Identify which cell holds the provided text, then report its (X, Y) central coordinate. 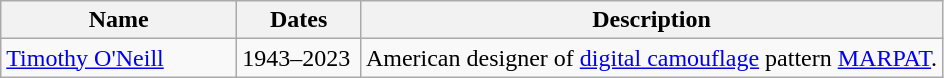
Description (651, 20)
Name (119, 20)
American designer of digital camouflage pattern MARPAT. (651, 58)
Dates (299, 20)
1943–2023 (299, 58)
Timothy O'Neill (119, 58)
